From the cell containing the given text, extract its center point as [X, Y] coordinate. 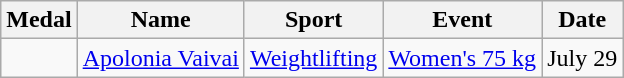
Sport [313, 20]
Women's 75 kg [462, 58]
Weightlifting [313, 58]
Event [462, 20]
Apolonia Vaivai [160, 58]
Name [160, 20]
July 29 [582, 58]
Medal [39, 20]
Date [582, 20]
